Locate the cell with the specified text and output its [X, Y] center coordinate. 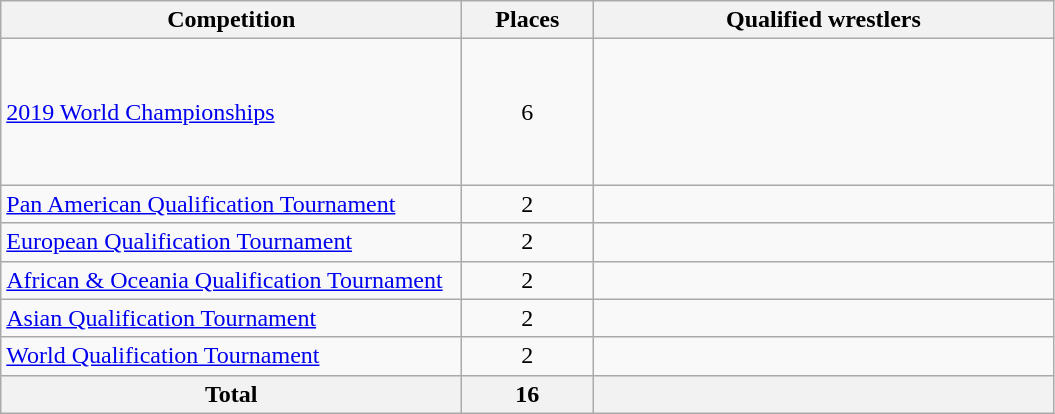
Asian Qualification Tournament [232, 318]
Total [232, 394]
African & Oceania Qualification Tournament [232, 280]
Pan American Qualification Tournament [232, 204]
Competition [232, 20]
16 [528, 394]
Qualified wrestlers [824, 20]
World Qualification Tournament [232, 356]
2019 World Championships [232, 112]
6 [528, 112]
European Qualification Tournament [232, 242]
Places [528, 20]
